Return the (x, y) coordinate for the center point of the cell that contains the specified text.  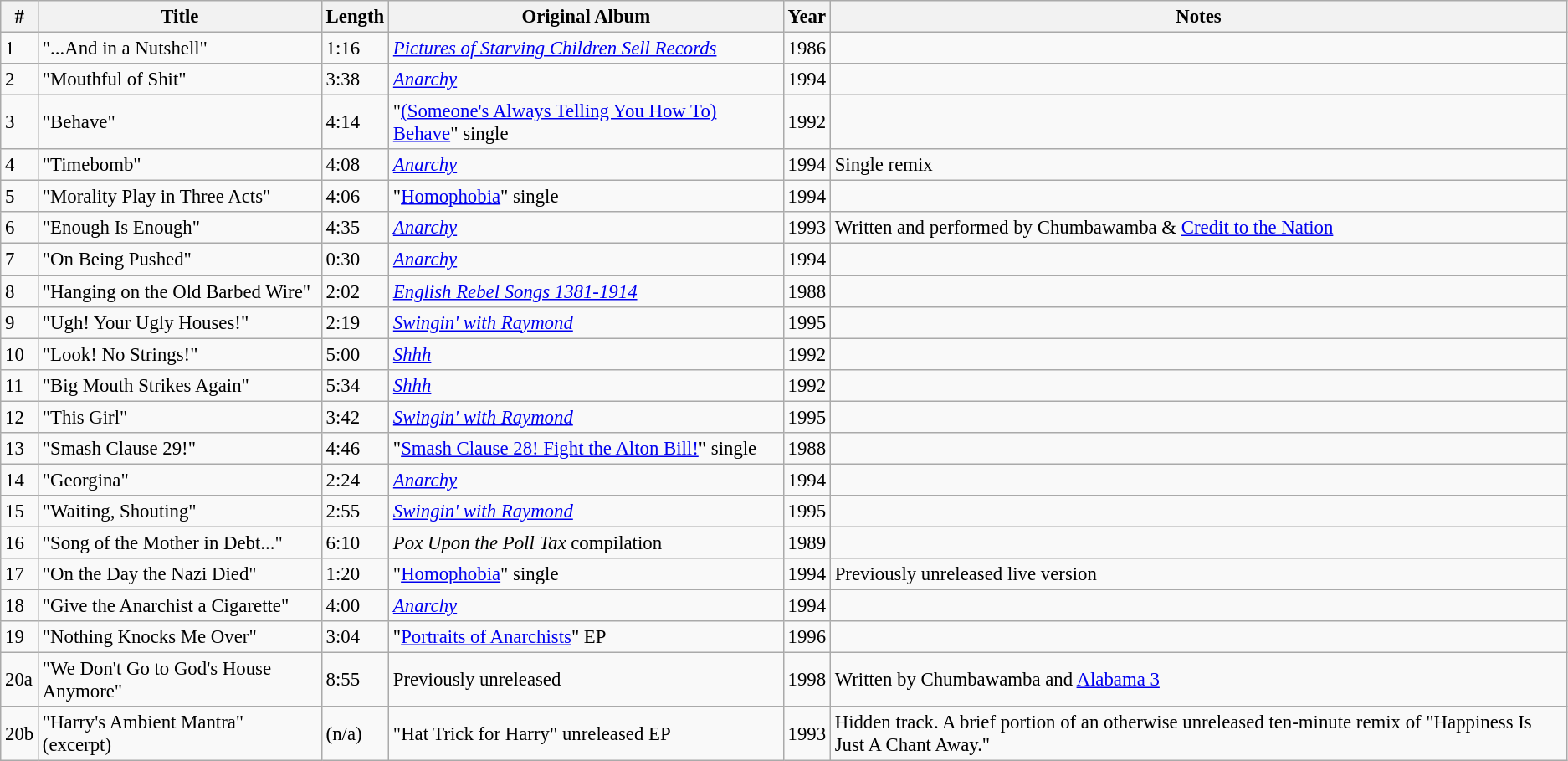
"Big Mouth Strikes Again" (181, 385)
1 (20, 49)
18 (20, 606)
4:14 (355, 122)
"Timebomb" (181, 165)
"...And in a Nutshell" (181, 49)
2:24 (355, 480)
6 (20, 229)
16 (20, 542)
"On the Day the Nazi Died" (181, 574)
4:00 (355, 606)
1998 (807, 680)
19 (20, 637)
13 (20, 449)
"(Someone's Always Telling You How To) Behave" single (587, 122)
3:38 (355, 80)
2 (20, 80)
5:00 (355, 354)
3:04 (355, 637)
"Hanging on the Old Barbed Wire" (181, 291)
1:16 (355, 49)
"Hat Trick for Harry" unreleased EP (587, 733)
"Smash Clause 29!" (181, 449)
# (20, 17)
4:35 (355, 229)
"On Being Pushed" (181, 260)
6:10 (355, 542)
Length (355, 17)
8 (20, 291)
12 (20, 417)
"Smash Clause 28! Fight the Alton Bill!" single (587, 449)
Pox Upon the Poll Tax compilation (587, 542)
"Look! No Strings!" (181, 354)
15 (20, 512)
(n/a) (355, 733)
"Song of the Mother in Debt..." (181, 542)
Hidden track. A brief portion of an otherwise unreleased ten-minute remix of "Happiness Is Just A Chant Away." (1198, 733)
Title (181, 17)
2:02 (355, 291)
Previously unreleased live version (1198, 574)
English Rebel Songs 1381-1914 (587, 291)
2:55 (355, 512)
"Enough Is Enough" (181, 229)
3 (20, 122)
7 (20, 260)
1996 (807, 637)
8:55 (355, 680)
"Waiting, Shouting" (181, 512)
Original Album (587, 17)
"Harry's Ambient Mantra" (excerpt) (181, 733)
0:30 (355, 260)
1:20 (355, 574)
"Morality Play in Three Acts" (181, 197)
17 (20, 574)
"Give the Anarchist a Cigarette" (181, 606)
4:46 (355, 449)
5 (20, 197)
2:19 (355, 322)
"Ugh! Your Ugly Houses!" (181, 322)
14 (20, 480)
Single remix (1198, 165)
10 (20, 354)
4:06 (355, 197)
11 (20, 385)
4 (20, 165)
1989 (807, 542)
"Behave" (181, 122)
"Nothing Knocks Me Over" (181, 637)
20b (20, 733)
4:08 (355, 165)
"Georgina" (181, 480)
"Portraits of Anarchists" EP (587, 637)
Pictures of Starving Children Sell Records (587, 49)
1986 (807, 49)
9 (20, 322)
Notes (1198, 17)
"We Don't Go to God's House Anymore" (181, 680)
Previously unreleased (587, 680)
Written by Chumbawamba and Alabama 3 (1198, 680)
"Mouthful of Shit" (181, 80)
20a (20, 680)
"This Girl" (181, 417)
Year (807, 17)
3:42 (355, 417)
5:34 (355, 385)
Written and performed by Chumbawamba & Credit to the Nation (1198, 229)
